Return (X, Y) of the center of cell containing provided text 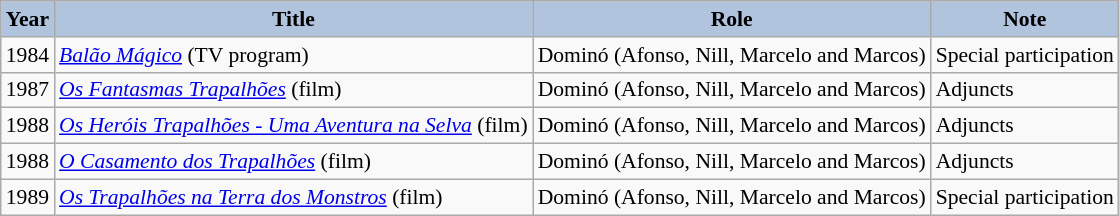
Os Trapalhões na Terra dos Monstros (film) (294, 197)
O Casamento dos Trapalhões (film) (294, 162)
Year (28, 19)
Os Heróis Trapalhões - Uma Aventura na Selva (film) (294, 126)
Role (732, 19)
1989 (28, 197)
1987 (28, 90)
Note (1025, 19)
Balão Mágico (TV program) (294, 55)
1984 (28, 55)
Os Fantasmas Trapalhões (film) (294, 90)
Title (294, 19)
